Detect which cell encompasses the target text, then output its (X, Y) center coordinate. 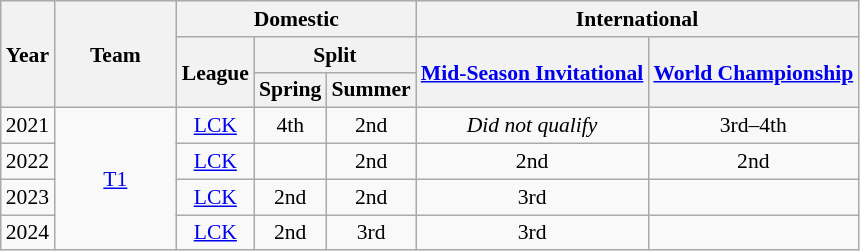
International (637, 19)
Year (28, 54)
Domestic (296, 19)
2024 (28, 233)
League (216, 72)
Summer (370, 90)
Spring (290, 90)
2021 (28, 126)
Mid-Season Invitational (532, 72)
Split (335, 55)
Did not qualify (532, 126)
2023 (28, 197)
2022 (28, 162)
World Championship (753, 72)
3rd–4th (753, 126)
Team (116, 54)
T1 (116, 179)
4th (290, 126)
